Pinpoint the cell where the given text exists, returning its (X, Y) midpoint coordinate. 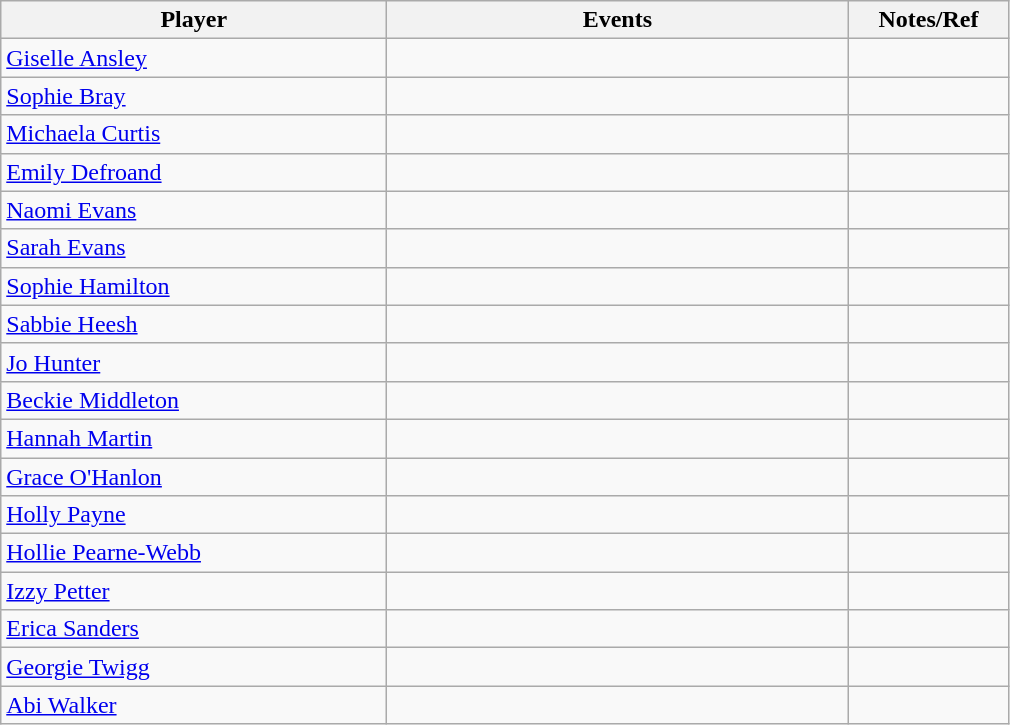
Sophie Hamilton (194, 286)
Player (194, 20)
Grace O'Hanlon (194, 477)
Hollie Pearne-Webb (194, 553)
Notes/Ref (928, 20)
Hannah Martin (194, 438)
Sarah Evans (194, 248)
Abi Walker (194, 705)
Events (618, 20)
Georgie Twigg (194, 667)
Giselle Ansley (194, 58)
Beckie Middleton (194, 400)
Michaela Curtis (194, 134)
Naomi Evans (194, 210)
Emily Defroand (194, 172)
Izzy Petter (194, 591)
Holly Payne (194, 515)
Jo Hunter (194, 362)
Erica Sanders (194, 629)
Sophie Bray (194, 96)
Sabbie Heesh (194, 324)
